Search for the cell housing the specified text and yield its (x, y) center coordinate. 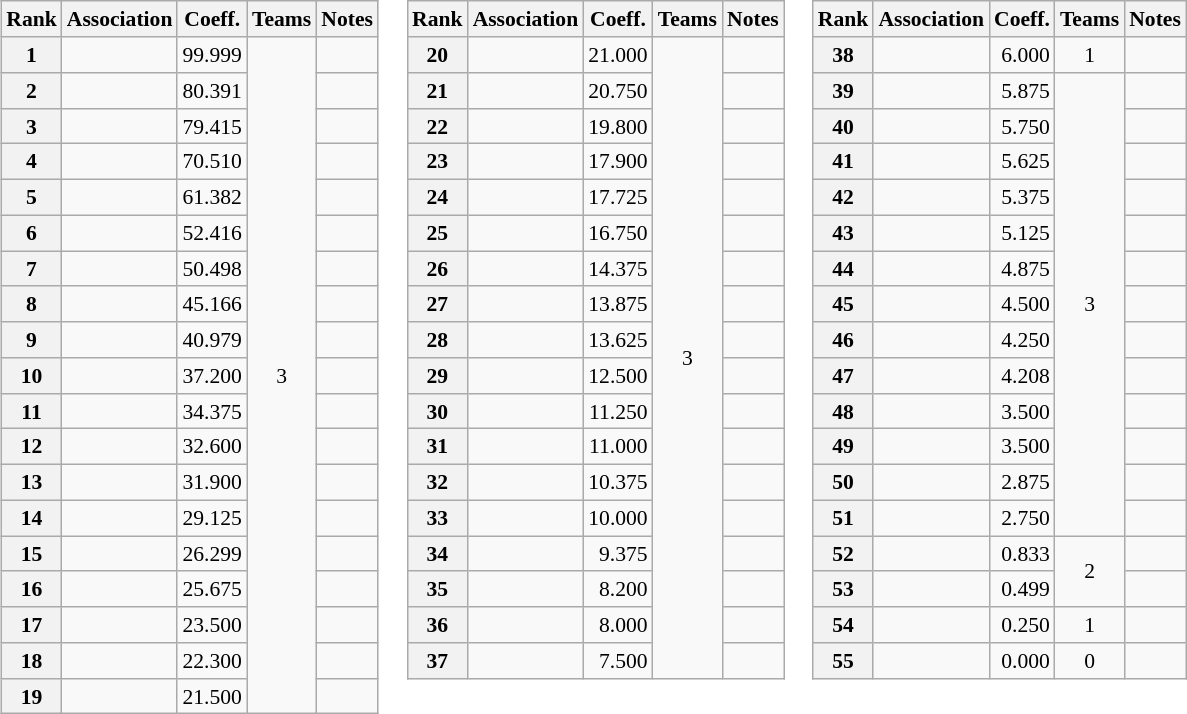
0.833 (1022, 554)
80.391 (212, 91)
17 (32, 625)
4 (32, 162)
79.415 (212, 126)
11 (32, 411)
33 (438, 518)
36 (438, 625)
2.750 (1022, 518)
9 (32, 340)
19.800 (618, 126)
46 (844, 340)
11.000 (618, 447)
5.875 (1022, 91)
30 (438, 411)
52.416 (212, 233)
32 (438, 482)
5.375 (1022, 197)
4.250 (1022, 340)
41 (844, 162)
50 (844, 482)
13.625 (618, 340)
55 (844, 661)
38 (844, 55)
8.000 (618, 625)
37.200 (212, 376)
26 (438, 269)
35 (438, 589)
16 (32, 589)
25.675 (212, 589)
15 (32, 554)
0 (1090, 661)
4.875 (1022, 269)
52 (844, 554)
45.166 (212, 304)
2.875 (1022, 482)
9.375 (618, 554)
5.625 (1022, 162)
10.000 (618, 518)
0.000 (1022, 661)
28 (438, 340)
53 (844, 589)
12.500 (618, 376)
21 (438, 91)
12 (32, 447)
19 (32, 696)
47 (844, 376)
4.500 (1022, 304)
10.375 (618, 482)
0.499 (1022, 589)
45 (844, 304)
18 (32, 661)
23 (438, 162)
26.299 (212, 554)
22 (438, 126)
21.000 (618, 55)
17.725 (618, 197)
31 (438, 447)
51 (844, 518)
13 (32, 482)
0.250 (1022, 625)
42 (844, 197)
32.600 (212, 447)
31.900 (212, 482)
40.979 (212, 340)
7 (32, 269)
8.200 (618, 589)
40 (844, 126)
13.875 (618, 304)
6 (32, 233)
37 (438, 661)
14 (32, 518)
23.500 (212, 625)
20 (438, 55)
11.250 (618, 411)
54 (844, 625)
29.125 (212, 518)
44 (844, 269)
22.300 (212, 661)
99.999 (212, 55)
49 (844, 447)
17.900 (618, 162)
25 (438, 233)
5.750 (1022, 126)
48 (844, 411)
21.500 (212, 696)
7.500 (618, 661)
50.498 (212, 269)
61.382 (212, 197)
27 (438, 304)
10 (32, 376)
20.750 (618, 91)
8 (32, 304)
24 (438, 197)
29 (438, 376)
34 (438, 554)
34.375 (212, 411)
6.000 (1022, 55)
43 (844, 233)
4.208 (1022, 376)
16.750 (618, 233)
39 (844, 91)
5.125 (1022, 233)
70.510 (212, 162)
5 (32, 197)
14.375 (618, 269)
